Output the [x, y] coordinate of the center of the cell containing the given text.  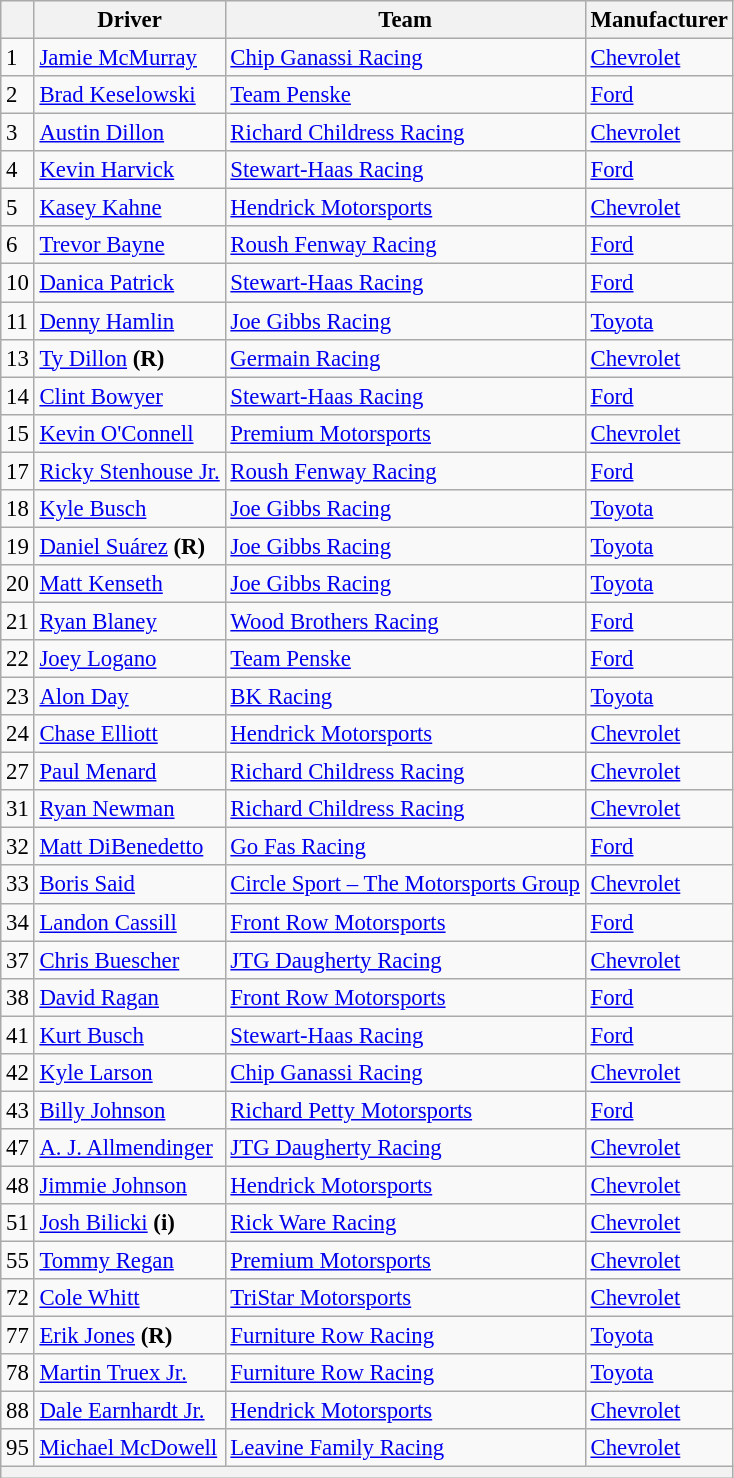
5 [18, 208]
13 [18, 358]
Boris Said [130, 885]
Ryan Blaney [130, 621]
Matt Kenseth [130, 584]
2 [18, 95]
Jimmie Johnson [130, 1185]
Germain Racing [405, 358]
Chris Buescher [130, 960]
Martin Truex Jr. [130, 1373]
47 [18, 1148]
4 [18, 170]
Daniel Suárez (R) [130, 546]
48 [18, 1185]
A. J. Allmendinger [130, 1148]
Ryan Newman [130, 809]
20 [18, 584]
Kevin Harvick [130, 170]
22 [18, 659]
21 [18, 621]
Leavine Family Racing [405, 1449]
18 [18, 509]
Billy Johnson [130, 1110]
88 [18, 1411]
10 [18, 283]
38 [18, 997]
Denny Hamlin [130, 321]
34 [18, 922]
43 [18, 1110]
Erik Jones (R) [130, 1336]
Tommy Regan [130, 1261]
Danica Patrick [130, 283]
Alon Day [130, 697]
Dale Earnhardt Jr. [130, 1411]
51 [18, 1223]
Trevor Bayne [130, 245]
3 [18, 133]
42 [18, 1073]
Kasey Kahne [130, 208]
Ricky Stenhouse Jr. [130, 471]
72 [18, 1298]
David Ragan [130, 997]
15 [18, 433]
Kevin O'Connell [130, 433]
31 [18, 809]
Austin Dillon [130, 133]
19 [18, 546]
Ty Dillon (R) [130, 358]
Chase Elliott [130, 734]
Circle Sport – The Motorsports Group [405, 885]
6 [18, 245]
BK Racing [405, 697]
Paul Menard [130, 772]
Matt DiBenedetto [130, 847]
41 [18, 1035]
Clint Bowyer [130, 396]
Landon Cassill [130, 922]
Wood Brothers Racing [405, 621]
Manufacturer [659, 20]
78 [18, 1373]
TriStar Motorsports [405, 1298]
17 [18, 471]
37 [18, 960]
Josh Bilicki (i) [130, 1223]
Michael McDowell [130, 1449]
Kyle Busch [130, 509]
Richard Petty Motorsports [405, 1110]
Kurt Busch [130, 1035]
Brad Keselowski [130, 95]
55 [18, 1261]
95 [18, 1449]
32 [18, 847]
Team [405, 20]
33 [18, 885]
Jamie McMurray [130, 58]
Rick Ware Racing [405, 1223]
Kyle Larson [130, 1073]
14 [18, 396]
27 [18, 772]
24 [18, 734]
Driver [130, 20]
Go Fas Racing [405, 847]
77 [18, 1336]
1 [18, 58]
Cole Whitt [130, 1298]
11 [18, 321]
23 [18, 697]
Joey Logano [130, 659]
